Return [x, y] of the center of cell containing provided text 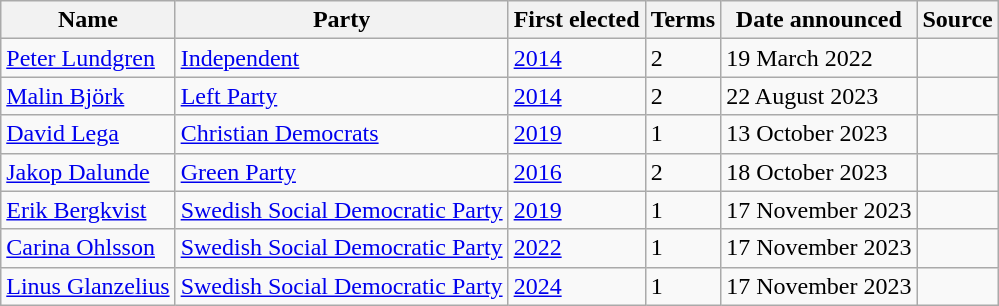
Peter Lundgren [88, 58]
2016 [576, 172]
Christian Democrats [342, 134]
Malin Björk [88, 96]
Name [88, 20]
18 October 2023 [819, 172]
2024 [576, 286]
David Lega [88, 134]
Jakop Dalunde [88, 172]
Date announced [819, 20]
Carina Ohlsson [88, 248]
19 March 2022 [819, 58]
Independent [342, 58]
13 October 2023 [819, 134]
2022 [576, 248]
First elected [576, 20]
Party [342, 20]
Erik Bergkvist [88, 210]
Green Party [342, 172]
Source [958, 20]
Left Party [342, 96]
Terms [683, 20]
Linus Glanzelius [88, 286]
22 August 2023 [819, 96]
